Search for the cell housing the specified text and yield its [X, Y] center coordinate. 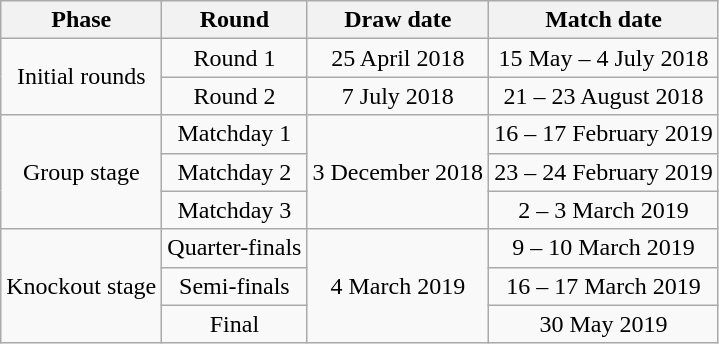
Final [234, 324]
Initial rounds [82, 77]
30 May 2019 [604, 324]
Matchday 3 [234, 210]
15 May – 4 July 2018 [604, 58]
23 – 24 February 2019 [604, 172]
Semi-finals [234, 286]
16 – 17 February 2019 [604, 134]
9 – 10 March 2019 [604, 248]
Quarter-finals [234, 248]
Group stage [82, 172]
Matchday 1 [234, 134]
Round [234, 20]
Matchday 2 [234, 172]
Round 1 [234, 58]
21 – 23 August 2018 [604, 96]
Knockout stage [82, 286]
Phase [82, 20]
4 March 2019 [398, 286]
2 – 3 March 2019 [604, 210]
Draw date [398, 20]
7 July 2018 [398, 96]
16 – 17 March 2019 [604, 286]
3 December 2018 [398, 172]
Round 2 [234, 96]
Match date [604, 20]
25 April 2018 [398, 58]
